Provide the [x, y] coordinate of the cell's center where the given text is located.  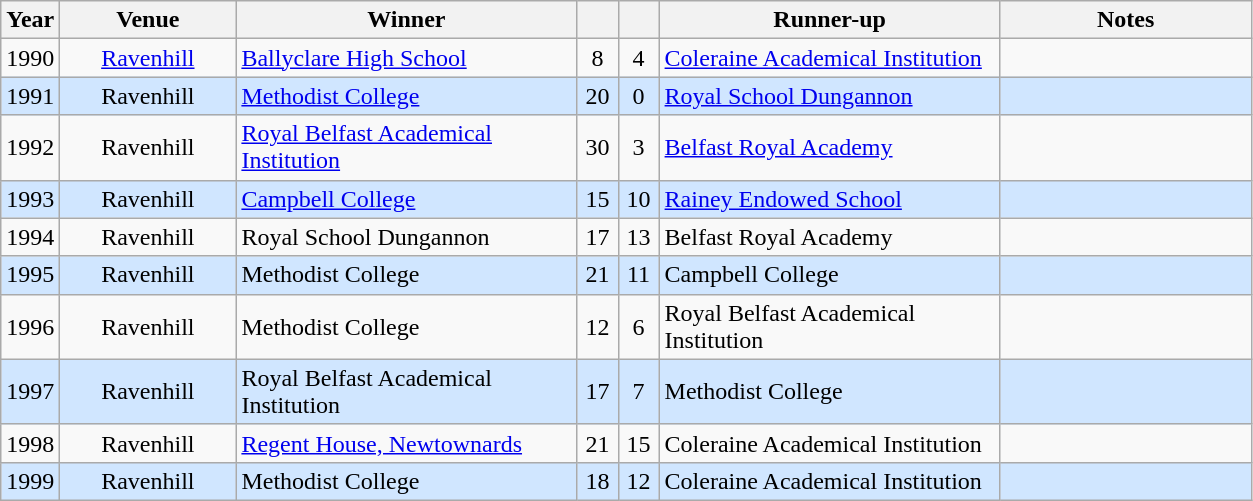
Rainey Endowed School [830, 199]
1994 [30, 237]
1992 [30, 148]
1991 [30, 96]
11 [638, 275]
6 [638, 326]
7 [638, 392]
1996 [30, 326]
Runner-up [830, 20]
13 [638, 237]
30 [598, 148]
20 [598, 96]
4 [638, 58]
1999 [30, 481]
0 [638, 96]
18 [598, 481]
8 [598, 58]
Notes [1126, 20]
3 [638, 148]
1997 [30, 392]
Year [30, 20]
Ballyclare High School [406, 58]
1998 [30, 443]
1995 [30, 275]
1990 [30, 58]
10 [638, 199]
1993 [30, 199]
Winner [406, 20]
Regent House, Newtownards [406, 443]
Venue [148, 20]
